Identify which cell holds the provided text, then report its (X, Y) central coordinate. 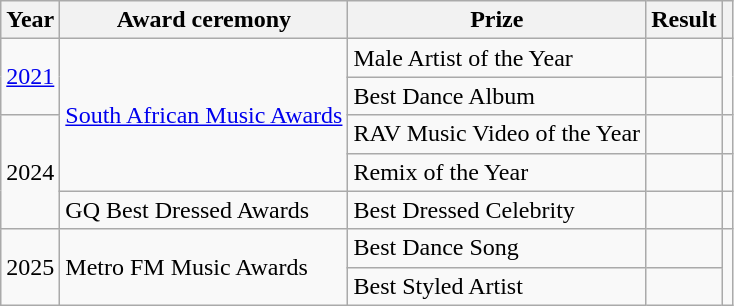
Best Dressed Celebrity (497, 210)
Best Dance Album (497, 96)
Remix of the Year (497, 172)
Award ceremony (204, 20)
2021 (30, 77)
2025 (30, 267)
Best Dance Song (497, 248)
Metro FM Music Awards (204, 267)
2024 (30, 172)
Result (684, 20)
RAV Music Video of the Year (497, 134)
South African Music Awards (204, 115)
Best Styled Artist (497, 286)
Male Artist of the Year (497, 58)
Year (30, 20)
GQ Best Dressed Awards (204, 210)
Prize (497, 20)
